Extract the [X, Y] coordinate from the center of the cell holding the provided text.  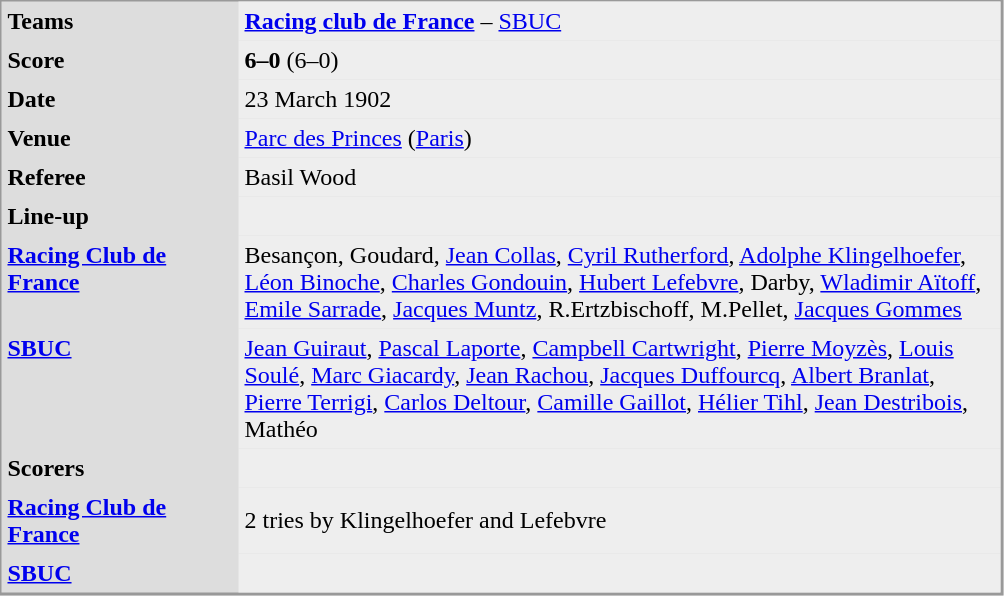
Teams [120, 22]
Line-up [120, 216]
Referee [120, 178]
Parc des Princes (Paris) [619, 138]
Racing club de France – SBUC [619, 22]
Score [120, 60]
23 March 1902 [619, 100]
Scorers [120, 468]
Venue [120, 138]
Basil Wood [619, 178]
6–0 (6–0) [619, 60]
2 tries by Klingelhoefer and Lefebvre [619, 521]
Date [120, 100]
